Detect which cell encompasses the target text, then output its (x, y) center coordinate. 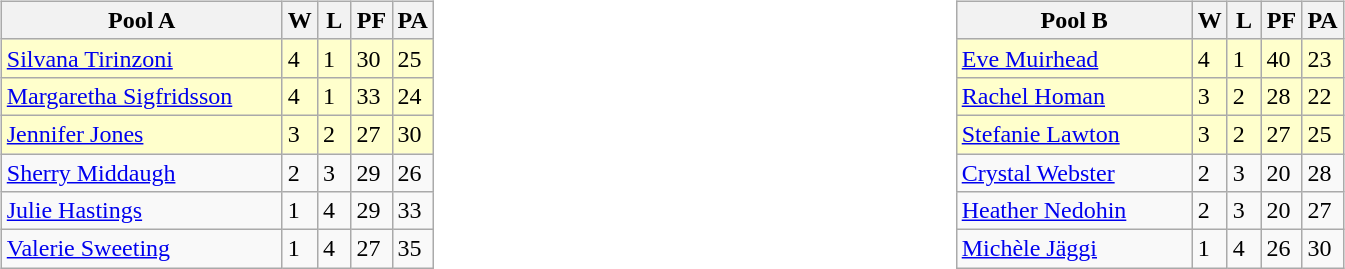
Silvana Tirinzoni (142, 58)
Jennifer Jones (142, 134)
Pool B (1074, 20)
35 (412, 249)
Valerie Sweeting (142, 249)
Crystal Webster (1074, 173)
Stefanie Lawton (1074, 134)
Rachel Homan (1074, 96)
Julie Hastings (142, 211)
23 (1322, 58)
Margaretha Sigfridsson (142, 96)
Eve Muirhead (1074, 58)
Sherry Middaugh (142, 173)
24 (412, 96)
40 (1282, 58)
Pool A (142, 20)
22 (1322, 96)
Michèle Jäggi (1074, 249)
Heather Nedohin (1074, 211)
